Scan for the cell matching the given text and deliver its [X, Y] coordinate at center. 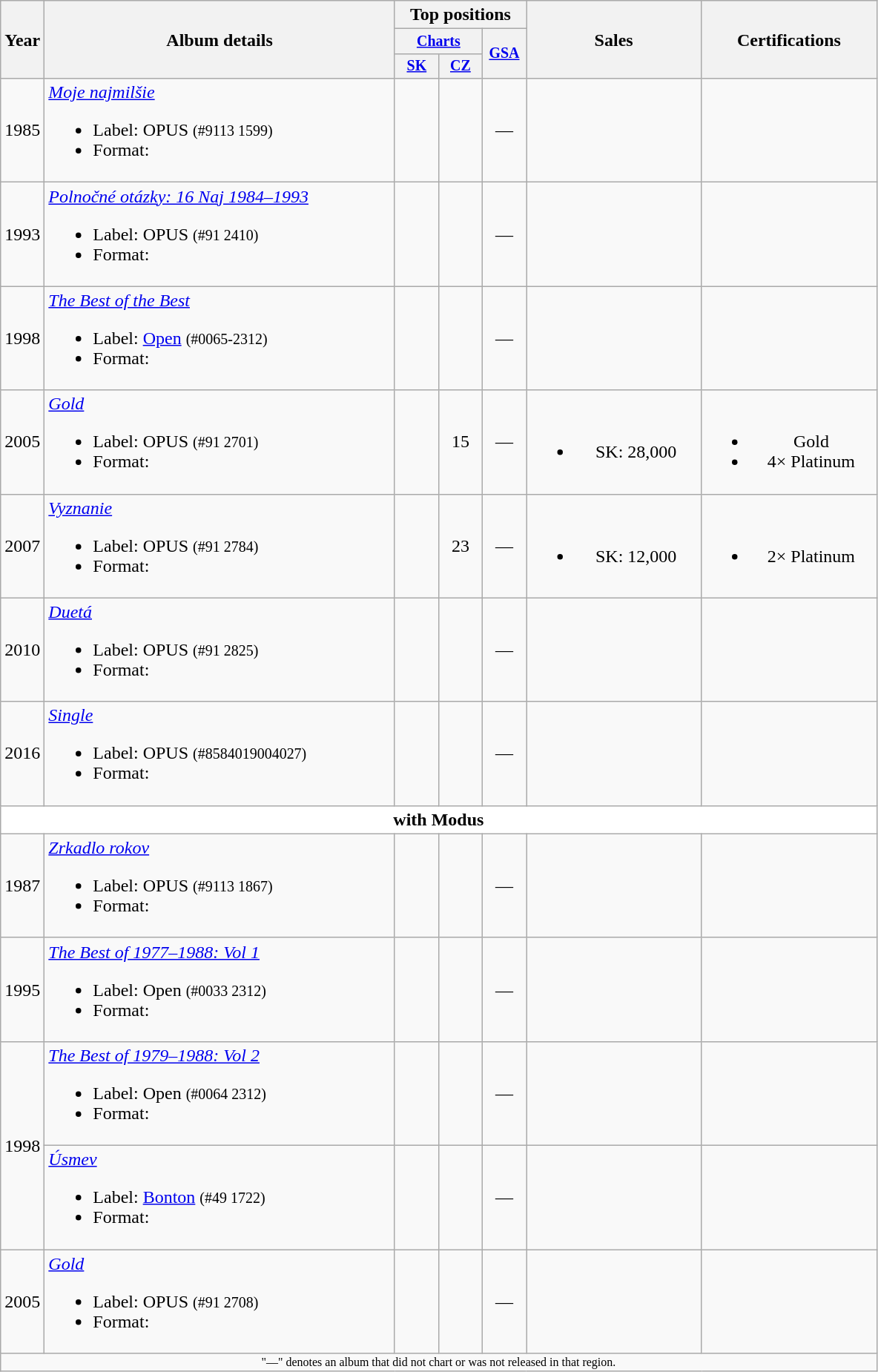
The Best of 1979–1988: Vol 2Label: Open (#0064 2312)Format: [219, 1093]
1995 [22, 989]
GSA [504, 53]
SingleLabel: OPUS (#8584019004027) Format: [219, 753]
GoldLabel: OPUS (#91 2708)Format: [219, 1301]
Top positions [460, 15]
2016 [22, 753]
CZ [460, 65]
2007 [22, 546]
Gold4× Platinum [789, 442]
"—" denotes an album that did not chart or was not released in that region. [439, 1362]
Album details [219, 40]
1985 [22, 131]
The Best of the BestLabel: Open (#0065-2312)Format: [219, 338]
SK: 12,000 [614, 546]
SK: 28,000 [614, 442]
Charts [438, 42]
Polnočné otázky: 16 Naj 1984–1993Label: OPUS (#91 2410)Format: [219, 234]
ÚsmevLabel: Bonton (#49 1722)Format: [219, 1197]
GoldLabel: OPUS (#91 2701)Format: [219, 442]
SK [417, 65]
Year [22, 40]
1987 [22, 885]
2010 [22, 650]
Sales [614, 40]
Moje najmilšieLabel: OPUS (#9113 1599)Format: [219, 131]
with Modus [439, 819]
VyznanieLabel: OPUS (#91 2784)Format: [219, 546]
15 [460, 442]
23 [460, 546]
1993 [22, 234]
Certifications [789, 40]
Zrkadlo rokovLabel: OPUS (#9113 1867)Format: [219, 885]
2× Platinum [789, 546]
The Best of 1977–1988: Vol 1Label: Open (#0033 2312)Format: [219, 989]
DuetáLabel: OPUS (#91 2825)Format: [219, 650]
